Return (x, y) of the center of cell containing provided text 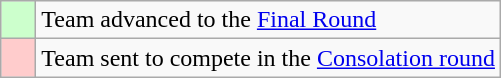
Team sent to compete in the Consolation round (268, 58)
Team advanced to the Final Round (268, 20)
